Locate the cell with the specified text and output its (X, Y) center coordinate. 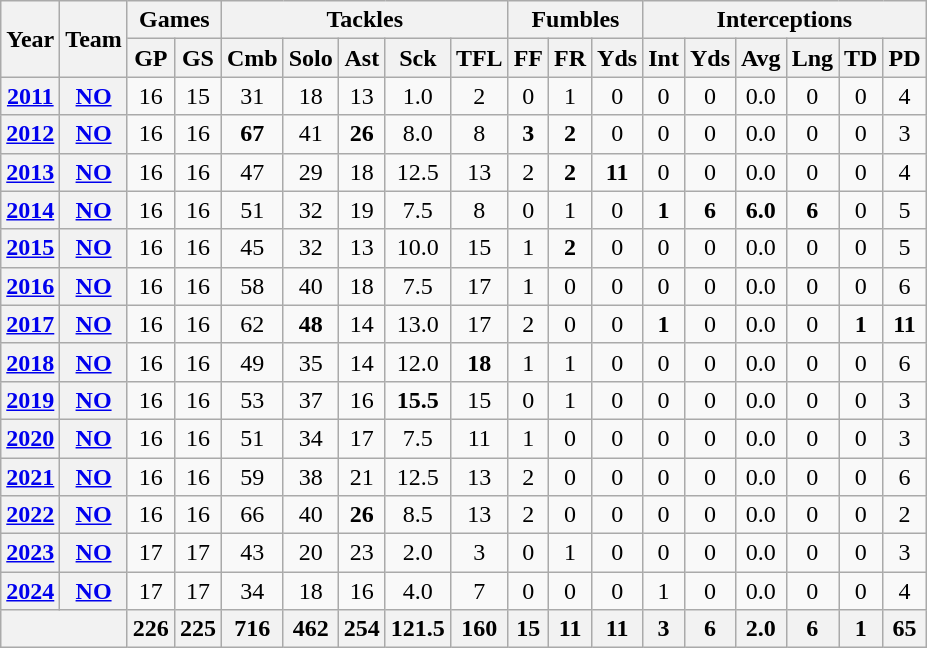
8.5 (418, 515)
2014 (30, 210)
29 (310, 172)
2017 (30, 324)
Team (94, 39)
43 (252, 553)
2020 (30, 438)
49 (252, 362)
53 (252, 400)
Ast (362, 58)
Cmb (252, 58)
716 (252, 629)
160 (479, 629)
Year (30, 39)
FR (570, 58)
2012 (30, 134)
45 (252, 248)
Avg (762, 58)
10.0 (418, 248)
21 (362, 477)
37 (310, 400)
20 (310, 553)
TD (861, 58)
2019 (30, 400)
47 (252, 172)
66 (252, 515)
2022 (30, 515)
254 (362, 629)
15.5 (418, 400)
2016 (30, 286)
Sck (418, 58)
TFL (479, 58)
121.5 (418, 629)
GS (198, 58)
2015 (30, 248)
8.0 (418, 134)
23 (362, 553)
62 (252, 324)
2024 (30, 591)
1.0 (418, 96)
48 (310, 324)
65 (904, 629)
Interceptions (784, 20)
GP (150, 58)
41 (310, 134)
4.0 (418, 591)
2023 (30, 553)
PD (904, 58)
Lng (812, 58)
7 (479, 591)
12.0 (418, 362)
2021 (30, 477)
35 (310, 362)
59 (252, 477)
58 (252, 286)
2011 (30, 96)
Int (664, 58)
226 (150, 629)
Solo (310, 58)
2018 (30, 362)
225 (198, 629)
2013 (30, 172)
Tackles (364, 20)
6.0 (762, 210)
38 (310, 477)
Fumbles (576, 20)
13.0 (418, 324)
Games (174, 20)
19 (362, 210)
67 (252, 134)
462 (310, 629)
31 (252, 96)
FF (528, 58)
